Provide the (x, y) coordinate of the cell's center where the given text is located.  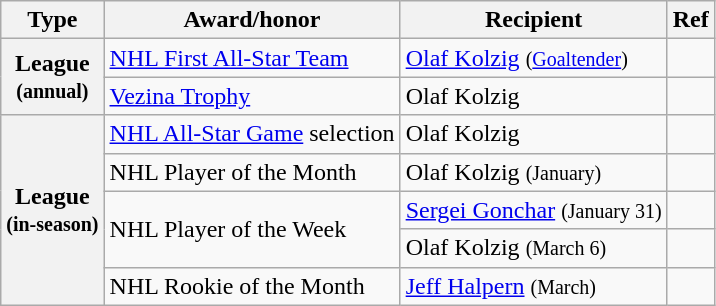
Olaf Kolzig (March 6) (534, 248)
Jeff Halpern (March) (534, 286)
Olaf Kolzig (Goaltender) (534, 58)
NHL Player of the Month (252, 172)
League(annual) (52, 77)
Recipient (534, 20)
Award/honor (252, 20)
Type (52, 20)
Ref (690, 20)
League(in-season) (52, 210)
NHL First All-Star Team (252, 58)
Olaf Kolzig (January) (534, 172)
Vezina Trophy (252, 96)
NHL Player of the Week (252, 229)
NHL Rookie of the Month (252, 286)
Sergei Gonchar (January 31) (534, 210)
NHL All-Star Game selection (252, 134)
